Provide the (X, Y) coordinate of the cell's center where the given text is located.  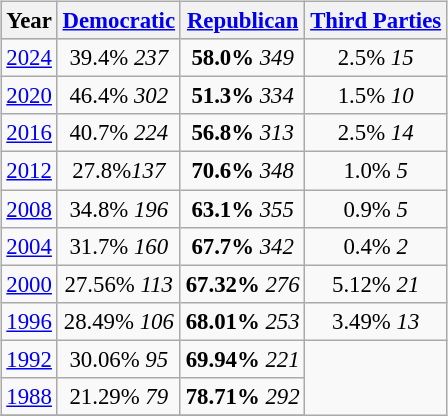
46.4% 302 (118, 96)
69.94% 221 (242, 359)
0.9% 5 (376, 209)
30.06% 95 (118, 359)
27.8%137 (118, 171)
68.01% 253 (242, 321)
2008 (29, 209)
2.5% 14 (376, 133)
0.4% 2 (376, 246)
2020 (29, 96)
5.12% 21 (376, 284)
1992 (29, 359)
1988 (29, 396)
40.7% 224 (118, 133)
27.56% 113 (118, 284)
2000 (29, 284)
2012 (29, 171)
2024 (29, 58)
58.0% 349 (242, 58)
28.49% 106 (118, 321)
1.0% 5 (376, 171)
39.4% 237 (118, 58)
Year (29, 21)
Democratic (118, 21)
2.5% 15 (376, 58)
63.1% 355 (242, 209)
21.29% 79 (118, 396)
2004 (29, 246)
Republican (242, 21)
Third Parties (376, 21)
1.5% 10 (376, 96)
31.7% 160 (118, 246)
51.3% 334 (242, 96)
3.49% 13 (376, 321)
1996 (29, 321)
67.32% 276 (242, 284)
2016 (29, 133)
34.8% 196 (118, 209)
56.8% 313 (242, 133)
70.6% 348 (242, 171)
67.7% 342 (242, 246)
78.71% 292 (242, 396)
